Output the (X, Y) coordinate of the center of the cell containing the given text.  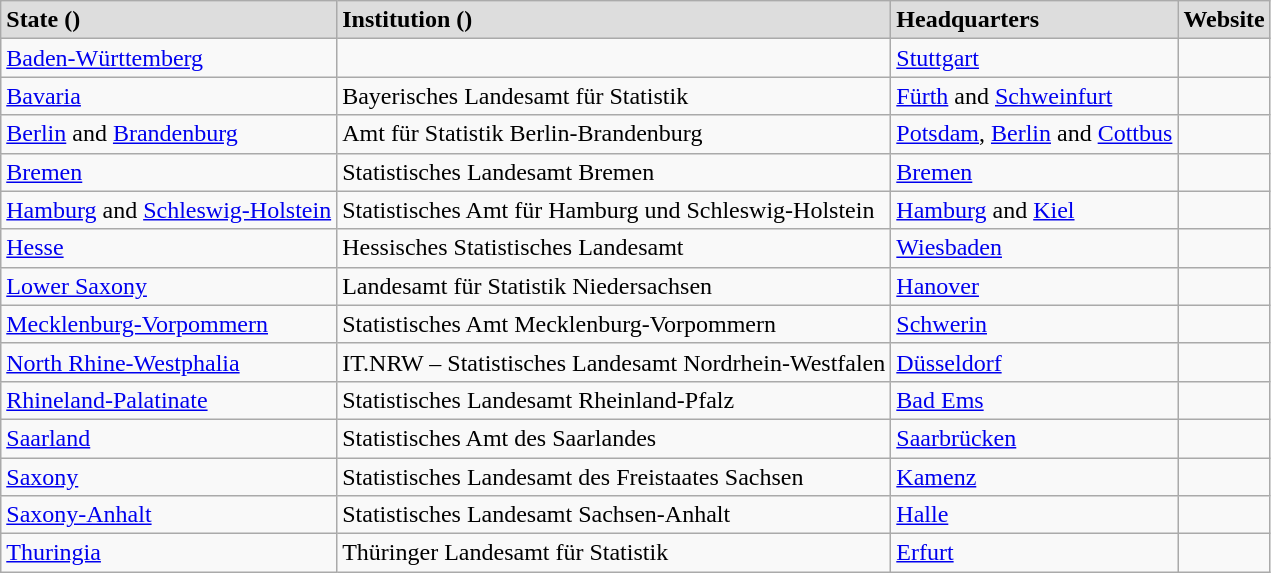
Halle (1034, 515)
Saarland (169, 438)
Wiesbaden (1034, 248)
Statistisches Landesamt Sachsen-Anhalt (614, 515)
Fürth and Schweinfurt (1034, 96)
Headquarters (1034, 20)
Düsseldorf (1034, 362)
Thuringia (169, 553)
Bayerisches Landesamt für Statistik (614, 96)
Stuttgart (1034, 58)
State () (169, 20)
Kamenz (1034, 477)
Statistisches Amt des Saarlandes (614, 438)
Baden-Württemberg (169, 58)
Statistisches Landesamt des Freistaates Sachsen (614, 477)
Hamburg and Kiel (1034, 210)
Hessisches Statistisches Landesamt (614, 248)
Saxony-Anhalt (169, 515)
Rhineland-Palatinate (169, 400)
Lower Saxony (169, 286)
Hamburg and Schleswig-Holstein (169, 210)
Bad Ems (1034, 400)
Schwerin (1034, 324)
Thüringer Landesamt für Statistik (614, 553)
Statistisches Amt Mecklenburg-Vorpommern (614, 324)
Hanover (1034, 286)
Berlin and Brandenburg (169, 134)
Website (1224, 20)
Saarbrücken (1034, 438)
North Rhine-Westphalia (169, 362)
IT.NRW – Statistisches Landesamt Nordrhein-Westfalen (614, 362)
Hesse (169, 248)
Bavaria (169, 96)
Statistisches Amt für Hamburg und Schleswig-Holstein (614, 210)
Erfurt (1034, 553)
Statistisches Landesamt Rheinland-Pfalz (614, 400)
Statistisches Landesamt Bremen (614, 172)
Landesamt für Statistik Niedersachsen (614, 286)
Mecklenburg-Vorpommern (169, 324)
Amt für Statistik Berlin-Brandenburg (614, 134)
Potsdam, Berlin and Cottbus (1034, 134)
Institution () (614, 20)
Saxony (169, 477)
